Extract the [x, y] coordinate from the center of the cell holding the provided text.  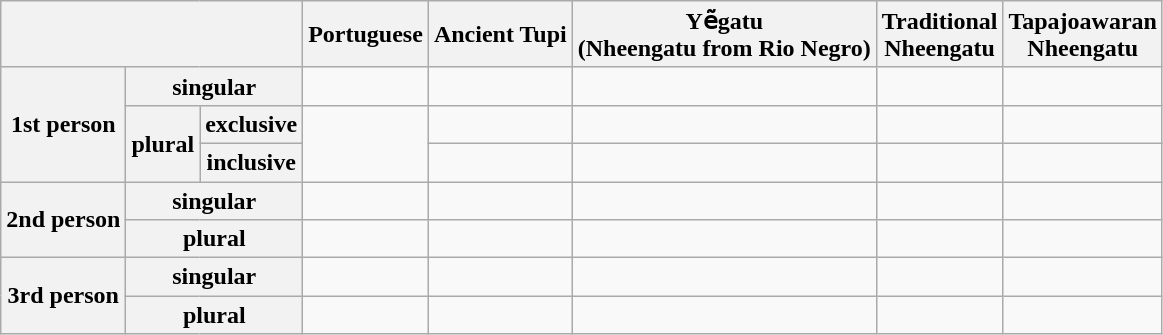
Ancient Tupi [500, 34]
inclusive [252, 162]
Tapajoawaran Nheengatu [1083, 34]
1st person [64, 124]
Traditional Nheengatu [940, 34]
2nd person [64, 220]
3rd person [64, 296]
Yẽgatu (Nheengatu from Rio Negro) [724, 34]
exclusive [252, 124]
Portuguese [366, 34]
